Determine the [x, y] coordinate at the center of the cell enclosing the given text.  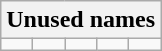
Unused names [81, 20]
